Output the [x, y] coordinate of the center of the cell containing the given text.  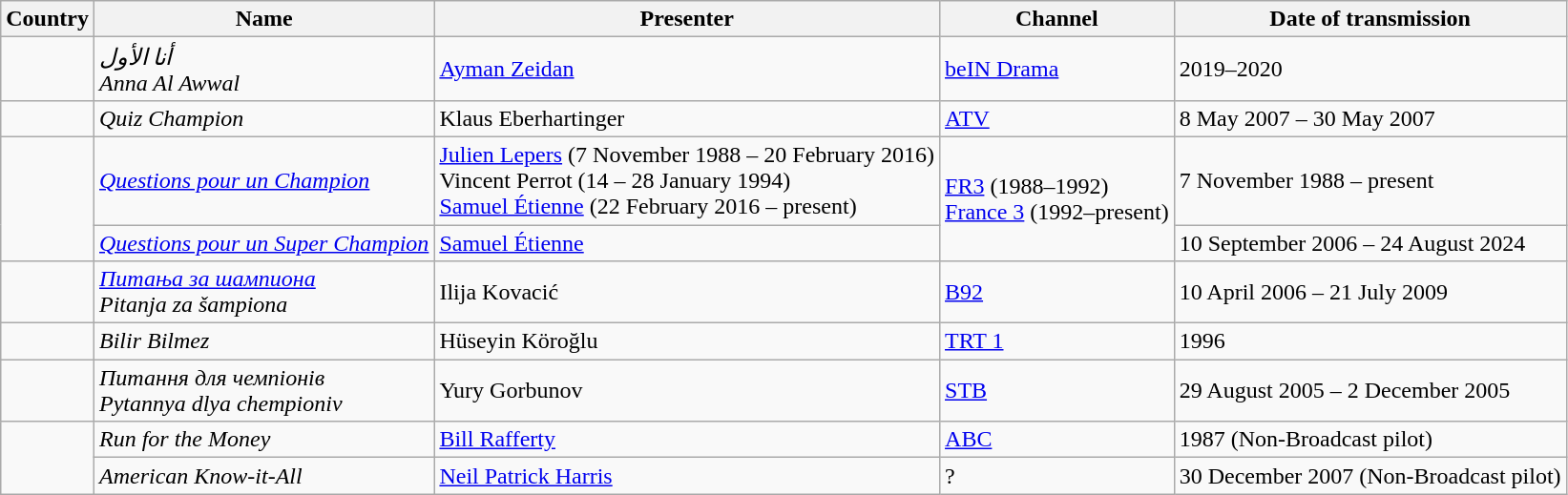
Bill Rafferty [687, 440]
Питання для чемпіонівPytannya dlya chempioniv [263, 391]
Samuel Étienne [687, 243]
1996 [1370, 341]
Presenter [687, 19]
Date of transmission [1370, 19]
30 December 2007 (Non-Broadcast pilot) [1370, 476]
Quiz Champion [263, 118]
29 August 2005 – 2 December 2005 [1370, 391]
beIN Drama [1057, 69]
10 September 2006 – 24 August 2024 [1370, 243]
Ilija Kovacić [687, 292]
8 May 2007 – 30 May 2007 [1370, 118]
Klaus Eberhartinger [687, 118]
Ayman Zeidan [687, 69]
FR3 (1988–1992)France 3 (1992–present) [1057, 198]
Channel [1057, 19]
B92 [1057, 292]
Hüseyin Köroğlu [687, 341]
American Know-it-All [263, 476]
STB [1057, 391]
Country [48, 19]
7 November 1988 – present [1370, 180]
أنا الأولAnna Al Awwal [263, 69]
TRT 1 [1057, 341]
? [1057, 476]
Questions pour un Champion [263, 180]
2019–2020 [1370, 69]
Neil Patrick Harris [687, 476]
ABC [1057, 440]
Питања за шампионаPitanja za šampiona [263, 292]
ATV [1057, 118]
Bilir Bilmez [263, 341]
1987 (Non-Broadcast pilot) [1370, 440]
Questions pour un Super Champion [263, 243]
10 April 2006 – 21 July 2009 [1370, 292]
Name [263, 19]
Run for the Money [263, 440]
Yury Gorbunov [687, 391]
Julien Lepers (7 November 1988 – 20 February 2016)Vincent Perrot (14 – 28 January 1994)Samuel Étienne (22 February 2016 – present) [687, 180]
